Locate the cell with the specified text and output its [x, y] center coordinate. 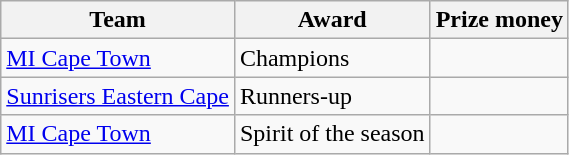
Team [118, 20]
Sunrisers Eastern Cape [118, 96]
Prize money [499, 20]
Champions [332, 58]
Runners-up [332, 96]
Award [332, 20]
Spirit of the season [332, 134]
